Extract the [x, y] coordinate from the center of the cell holding the provided text.  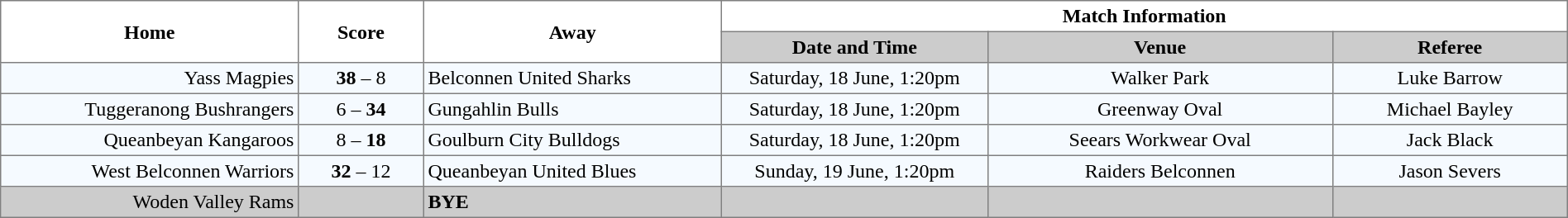
Walker Park [1159, 78]
32 – 12 [361, 171]
West Belconnen Warriors [150, 171]
Seears Workwear Oval [1159, 140]
Queanbeyan Kangaroos [150, 140]
Jack Black [1450, 140]
Away [572, 31]
Jason Severs [1450, 171]
Raiders Belconnen [1159, 171]
Goulburn City Bulldogs [572, 140]
Belconnen United Sharks [572, 78]
Queanbeyan United Blues [572, 171]
Woden Valley Rams [150, 202]
Tuggeranong Bushrangers [150, 109]
Venue [1159, 47]
Score [361, 31]
6 – 34 [361, 109]
Referee [1450, 47]
Home [150, 31]
8 – 18 [361, 140]
Gungahlin Bulls [572, 109]
Yass Magpies [150, 78]
Greenway Oval [1159, 109]
Date and Time [854, 47]
BYE [572, 202]
38 – 8 [361, 78]
Sunday, 19 June, 1:20pm [854, 171]
Luke Barrow [1450, 78]
Michael Bayley [1450, 109]
Match Information [1145, 17]
